Locate the cell with the specified text and output its [x, y] center coordinate. 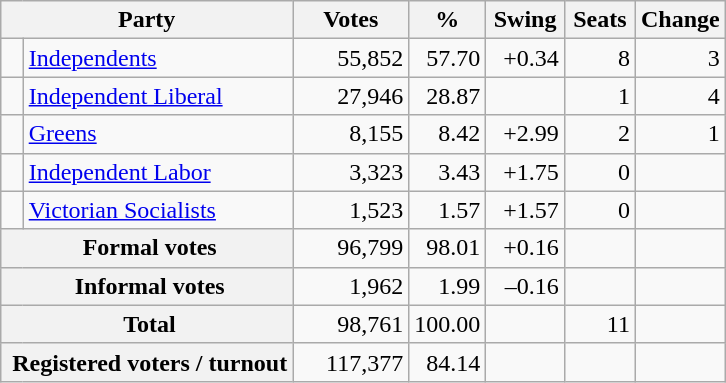
Independent Labor [158, 172]
117,377 [351, 362]
+0.16 [526, 248]
+0.34 [526, 58]
55,852 [351, 58]
1,523 [351, 210]
8,155 [351, 134]
Seats [600, 20]
1.99 [448, 286]
% [448, 20]
Greens [158, 134]
Total [147, 324]
28.87 [448, 96]
Victorian Socialists [158, 210]
+2.99 [526, 134]
Party [147, 20]
8 [600, 58]
8.42 [448, 134]
–0.16 [526, 286]
11 [600, 324]
Independent Liberal [158, 96]
+1.75 [526, 172]
98,761 [351, 324]
Independents [158, 58]
Change [680, 20]
98.01 [448, 248]
Formal votes [147, 248]
2 [600, 134]
3 [680, 58]
27,946 [351, 96]
Swing [526, 20]
Votes [351, 20]
1,962 [351, 286]
96,799 [351, 248]
57.70 [448, 58]
84.14 [448, 362]
Informal votes [147, 286]
4 [680, 96]
1.57 [448, 210]
3.43 [448, 172]
100.00 [448, 324]
3,323 [351, 172]
Registered voters / turnout [147, 362]
+1.57 [526, 210]
